Scan for the cell matching the given text and deliver its [X, Y] coordinate at center. 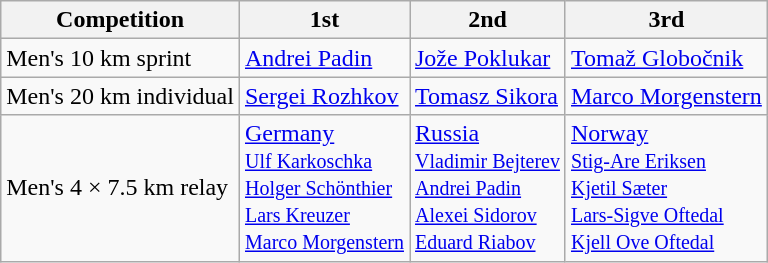
Marco Morgenstern [666, 96]
Tomaž Globočnik [666, 58]
NorwayStig-Are EriksenKjetil SæterLars-Sigve OftedalKjell Ove Oftedal [666, 188]
3rd [666, 20]
Men's 10 km sprint [120, 58]
Men's 20 km individual [120, 96]
Andrei Padin [324, 58]
Sergei Rozhkov [324, 96]
Competition [120, 20]
2nd [488, 20]
Tomasz Sikora [488, 96]
RussiaVladimir BejterevAndrei PadinAlexei SidorovEduard Riabov [488, 188]
Men's 4 × 7.5 km relay [120, 188]
Jože Poklukar [488, 58]
GermanyUlf KarkoschkaHolger SchönthierLars KreuzerMarco Morgenstern [324, 188]
1st [324, 20]
